Search for the cell housing the specified text and yield its (X, Y) center coordinate. 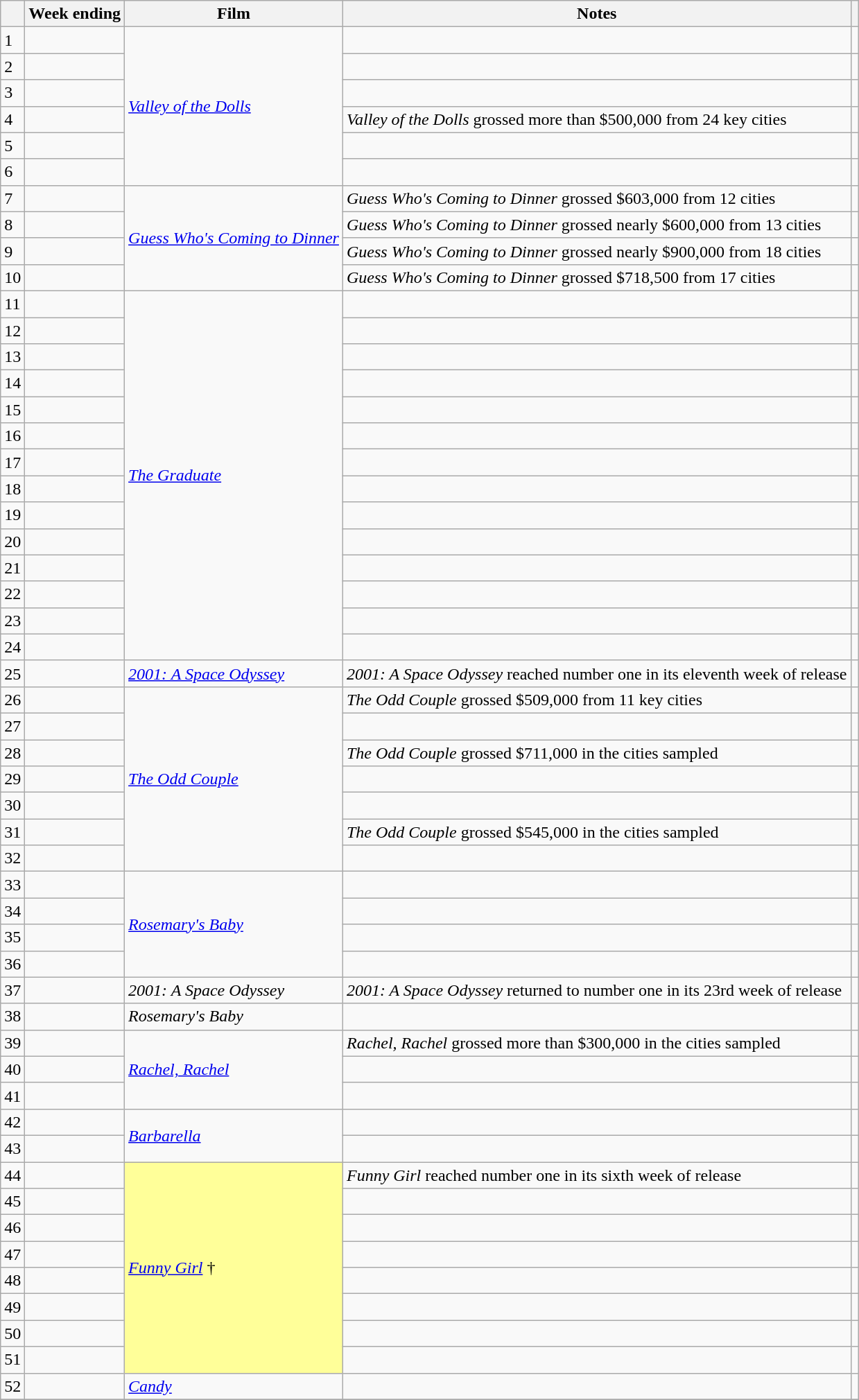
Rachel, Rachel grossed more than $300,000 in the cities sampled (596, 1043)
32 (12, 858)
46 (12, 1228)
8 (12, 225)
7 (12, 198)
43 (12, 1148)
30 (12, 806)
48 (12, 1281)
17 (12, 463)
14 (12, 383)
15 (12, 410)
Guess Who's Coming to Dinner grossed nearly $900,000 from 18 cities (596, 251)
2001: A Space Odyssey reached number one in its eleventh week of release (596, 673)
29 (12, 779)
12 (12, 331)
Film (234, 14)
The Odd Couple (234, 779)
19 (12, 515)
49 (12, 1307)
52 (12, 1386)
18 (12, 489)
51 (12, 1360)
40 (12, 1069)
34 (12, 911)
Guess Who's Coming to Dinner grossed nearly $600,000 from 13 cities (596, 225)
36 (12, 964)
Week ending (75, 14)
27 (12, 726)
The Odd Couple grossed $509,000 from 11 key cities (596, 700)
4 (12, 119)
The Graduate (234, 476)
47 (12, 1254)
Valley of the Dolls (234, 106)
21 (12, 568)
2 (12, 67)
39 (12, 1043)
23 (12, 621)
Funny Girl † (234, 1268)
3 (12, 93)
Notes (596, 14)
22 (12, 594)
33 (12, 885)
45 (12, 1202)
25 (12, 673)
26 (12, 700)
1 (12, 40)
Rachel, Rachel (234, 1069)
The Odd Couple grossed $545,000 in the cities sampled (596, 832)
41 (12, 1096)
Guess Who's Coming to Dinner grossed $718,500 from 17 cities (596, 277)
Guess Who's Coming to Dinner grossed $603,000 from 12 cities (596, 198)
10 (12, 277)
5 (12, 146)
Candy (234, 1386)
37 (12, 990)
28 (12, 752)
9 (12, 251)
6 (12, 172)
38 (12, 1017)
Valley of the Dolls grossed more than $500,000 from 24 key cities (596, 119)
44 (12, 1175)
2001: A Space Odyssey returned to number one in its 23rd week of release (596, 990)
31 (12, 832)
13 (12, 357)
16 (12, 436)
Funny Girl reached number one in its sixth week of release (596, 1175)
Guess Who's Coming to Dinner (234, 238)
24 (12, 647)
35 (12, 937)
Barbarella (234, 1135)
11 (12, 304)
20 (12, 542)
42 (12, 1122)
The Odd Couple grossed $711,000 in the cities sampled (596, 752)
50 (12, 1333)
